Capture the cell that displays the provided text and extract its [x, y] central coordinate. 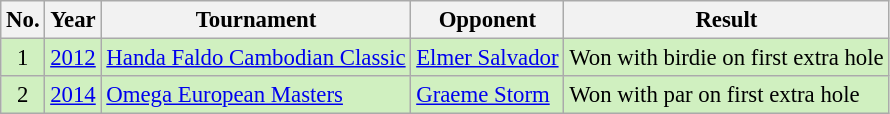
Result [726, 20]
Won with birdie on first extra hole [726, 58]
Elmer Salvador [488, 58]
2 [23, 95]
Opponent [488, 20]
Graeme Storm [488, 95]
Handa Faldo Cambodian Classic [256, 58]
No. [23, 20]
Tournament [256, 20]
2014 [73, 95]
Omega European Masters [256, 95]
2012 [73, 58]
Year [73, 20]
1 [23, 58]
Won with par on first extra hole [726, 95]
